From the cell containing the given text, extract its center point as [x, y] coordinate. 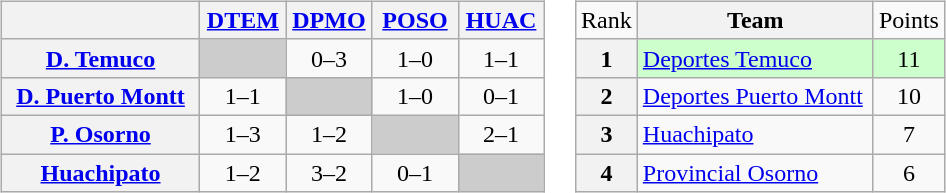
Points [908, 20]
4 [607, 173]
Rank [607, 20]
6 [908, 173]
3 [607, 134]
D. Temuco [100, 58]
1–3 [243, 134]
10 [908, 96]
D. Puerto Montt [100, 96]
DTEM [243, 20]
P. Osorno [100, 134]
3–2 [329, 173]
POSO [415, 20]
2–1 [501, 134]
HUAC [501, 20]
1 [607, 58]
7 [908, 134]
Team [755, 20]
Deportes Temuco [755, 58]
Deportes Puerto Montt [755, 96]
Provincial Osorno [755, 173]
11 [908, 58]
0–3 [329, 58]
DPMO [329, 20]
2 [607, 96]
